For the text-containing cell, return its midpoint in [x, y] coordinate format. 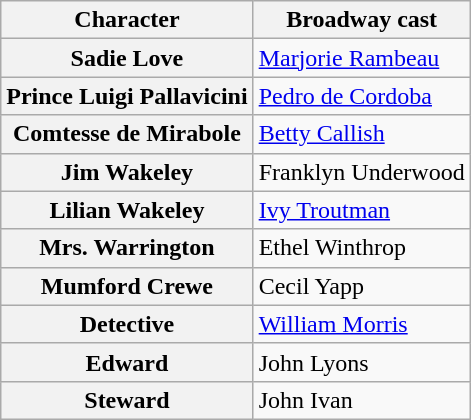
John Ivan [362, 400]
John Lyons [362, 362]
Jim Wakeley [127, 172]
Ivy Troutman [362, 210]
Betty Callish [362, 134]
Detective [127, 324]
Lilian Wakeley [127, 210]
Comtesse de Mirabole [127, 134]
Broadway cast [362, 20]
William Morris [362, 324]
Marjorie Rambeau [362, 58]
Cecil Yapp [362, 286]
Edward [127, 362]
Ethel Winthrop [362, 248]
Mumford Crewe [127, 286]
Steward [127, 400]
Character [127, 20]
Prince Luigi Pallavicini [127, 96]
Sadie Love [127, 58]
Pedro de Cordoba [362, 96]
Franklyn Underwood [362, 172]
Mrs. Warrington [127, 248]
